Capture the cell that displays the provided text and extract its (x, y) central coordinate. 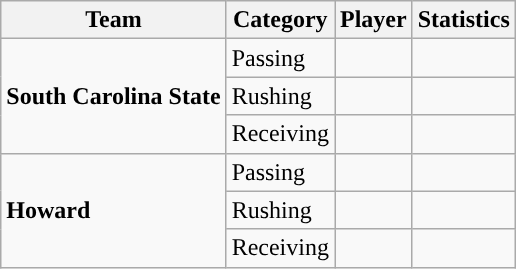
Player (373, 20)
Statistics (464, 20)
Team (114, 20)
Category (280, 20)
Howard (114, 210)
South Carolina State (114, 96)
